Scan for the cell matching the given text and deliver its [X, Y] coordinate at center. 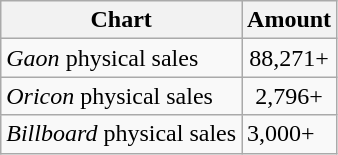
3,000+ [290, 134]
Amount [290, 20]
Gaon physical sales [122, 58]
Oricon physical sales [122, 96]
Chart [122, 20]
88,271+ [290, 58]
Billboard physical sales [122, 134]
2,796+ [290, 96]
